Identify which cell holds the provided text, then report its (X, Y) central coordinate. 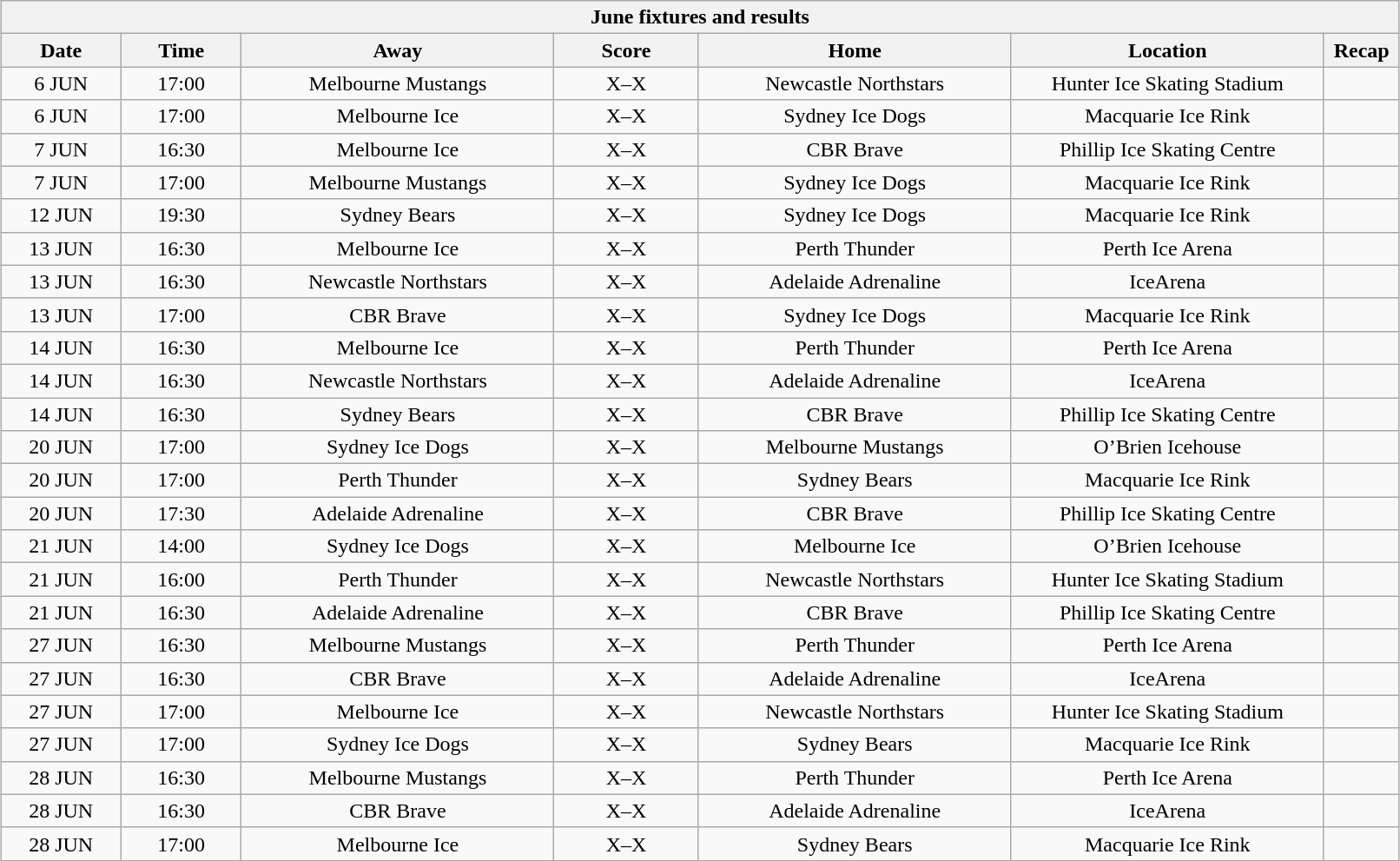
12 JUN (61, 215)
Recap (1362, 50)
Location (1167, 50)
Score (626, 50)
Time (181, 50)
June fixtures and results (700, 17)
Away (398, 50)
14:00 (181, 546)
19:30 (181, 215)
16:00 (181, 580)
Date (61, 50)
17:30 (181, 513)
Home (855, 50)
